Return the [X, Y] coordinate for the center point of the cell that contains the specified text.  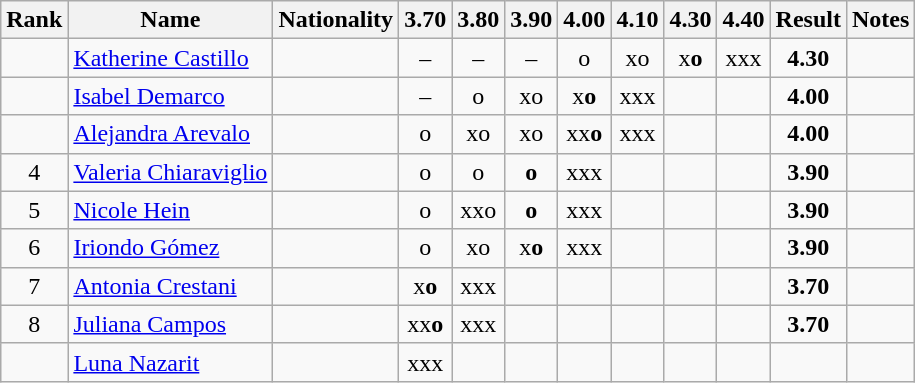
4.10 [638, 20]
7 [34, 286]
Rank [34, 20]
Valeria Chiaraviglio [170, 172]
8 [34, 324]
Isabel Demarco [170, 96]
4 [34, 172]
Result [808, 20]
5 [34, 210]
3.80 [478, 20]
Juliana Campos [170, 324]
Katherine Castillo [170, 58]
Alejandra Arevalo [170, 134]
Nationality [336, 20]
Antonia Crestani [170, 286]
4.40 [744, 20]
Nicole Hein [170, 210]
6 [34, 248]
Iriondo Gómez [170, 248]
Name [170, 20]
Luna Nazarit [170, 362]
Notes [880, 20]
